Scan for the cell matching the given text and deliver its [x, y] coordinate at center. 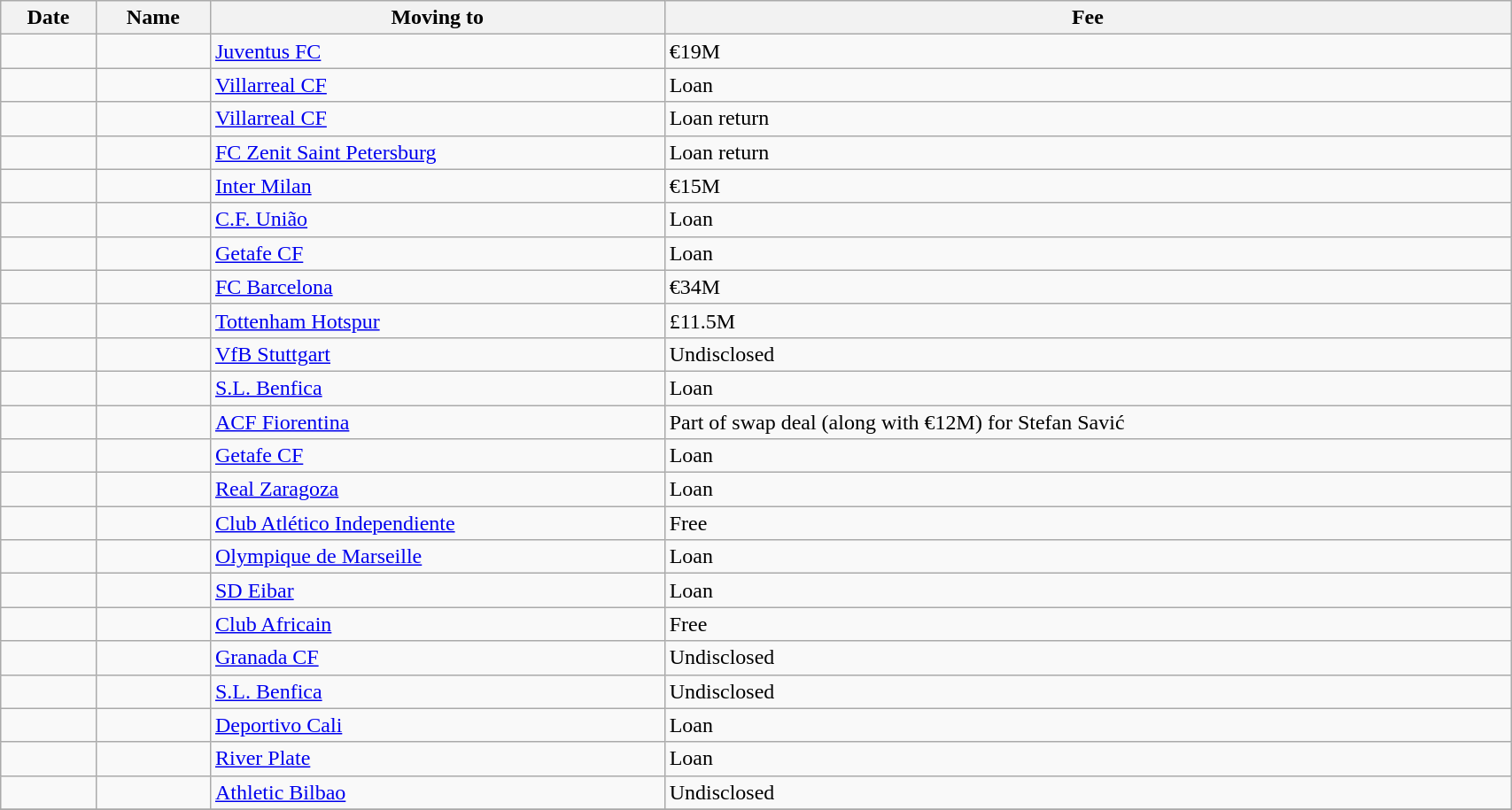
River Plate [438, 759]
C.F. União [438, 220]
Part of swap deal (along with €12M) for Stefan Savić [1088, 422]
€15M [1088, 186]
Fee [1088, 18]
Club Africain [438, 624]
Inter Milan [438, 186]
Name [152, 18]
FC Barcelona [438, 287]
Moving to [438, 18]
Granada CF [438, 658]
Date [48, 18]
Deportivo Cali [438, 725]
Athletic Bilbao [438, 792]
€19M [1088, 51]
VfB Stuttgart [438, 354]
Club Atlético Independiente [438, 523]
Tottenham Hotspur [438, 320]
Juventus FC [438, 51]
€34M [1088, 287]
Real Zaragoza [438, 490]
£11.5M [1088, 320]
Olympique de Marseille [438, 557]
FC Zenit Saint Petersburg [438, 152]
SD Eibar [438, 590]
ACF Fiorentina [438, 422]
